Determine the [x, y] coordinate at the center of the cell enclosing the given text.  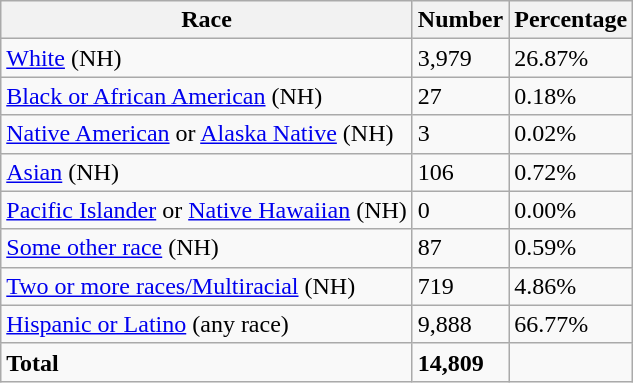
Total [207, 362]
0.02% [571, 134]
26.87% [571, 58]
0 [460, 210]
9,888 [460, 324]
White (NH) [207, 58]
106 [460, 172]
0.18% [571, 96]
Some other race (NH) [207, 248]
14,809 [460, 362]
Percentage [571, 20]
3 [460, 134]
Hispanic or Latino (any race) [207, 324]
27 [460, 96]
Two or more races/Multiracial (NH) [207, 286]
Number [460, 20]
Race [207, 20]
Black or African American (NH) [207, 96]
Native American or Alaska Native (NH) [207, 134]
4.86% [571, 286]
0.00% [571, 210]
3,979 [460, 58]
0.59% [571, 248]
87 [460, 248]
0.72% [571, 172]
Asian (NH) [207, 172]
Pacific Islander or Native Hawaiian (NH) [207, 210]
66.77% [571, 324]
719 [460, 286]
